Capture the cell that displays the provided text and extract its (x, y) central coordinate. 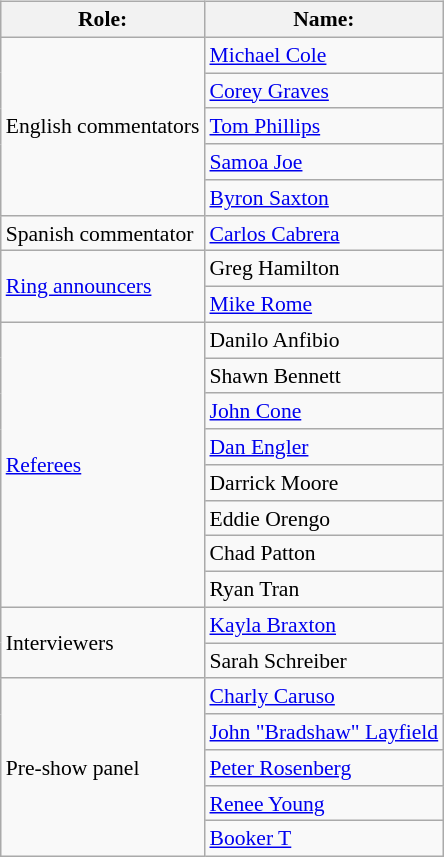
Kayla Braxton (324, 625)
Booker T (324, 839)
Chad Patton (324, 554)
John Cone (324, 411)
Byron Saxton (324, 198)
Danilo Anfibio (324, 340)
Dan Engler (324, 447)
Interviewers (103, 642)
Shawn Bennett (324, 376)
Corey Graves (324, 91)
John "Bradshaw" Layfield (324, 732)
Michael Cole (324, 55)
Spanish commentator (103, 233)
Pre-show panel (103, 767)
Charly Caruso (324, 696)
Tom Phillips (324, 126)
English commentators (103, 126)
Name: (324, 20)
Ryan Tran (324, 590)
Greg Hamilton (324, 269)
Samoa Joe (324, 162)
Sarah Schreiber (324, 661)
Ring announcers (103, 286)
Eddie Orengo (324, 518)
Renee Young (324, 803)
Role: (103, 20)
Peter Rosenberg (324, 768)
Mike Rome (324, 305)
Referees (103, 464)
Carlos Cabrera (324, 233)
Darrick Moore (324, 483)
